Identify which cell holds the provided text, then report its (x, y) central coordinate. 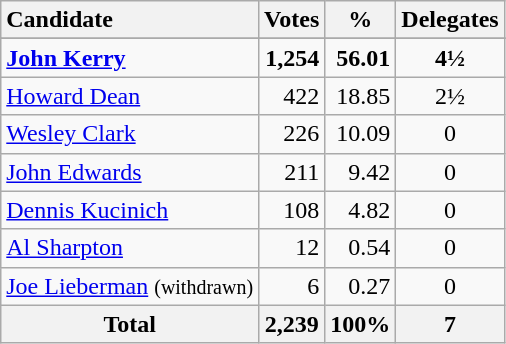
Wesley Clark (130, 134)
% (360, 20)
John Edwards (130, 172)
226 (292, 134)
Delegates (450, 20)
2½ (450, 96)
Howard Dean (130, 96)
Votes (292, 20)
Joe Lieberman (withdrawn) (130, 286)
2,239 (292, 324)
Al Sharpton (130, 248)
108 (292, 210)
56.01 (360, 58)
100% (360, 324)
4.82 (360, 210)
12 (292, 248)
10.09 (360, 134)
18.85 (360, 96)
Total (130, 324)
Dennis Kucinich (130, 210)
9.42 (360, 172)
4½ (450, 58)
John Kerry (130, 58)
1,254 (292, 58)
0.27 (360, 286)
422 (292, 96)
7 (450, 324)
6 (292, 286)
0.54 (360, 248)
Candidate (130, 20)
211 (292, 172)
